Find where the given text appears and provide that cell's center as [x, y] coordinate. 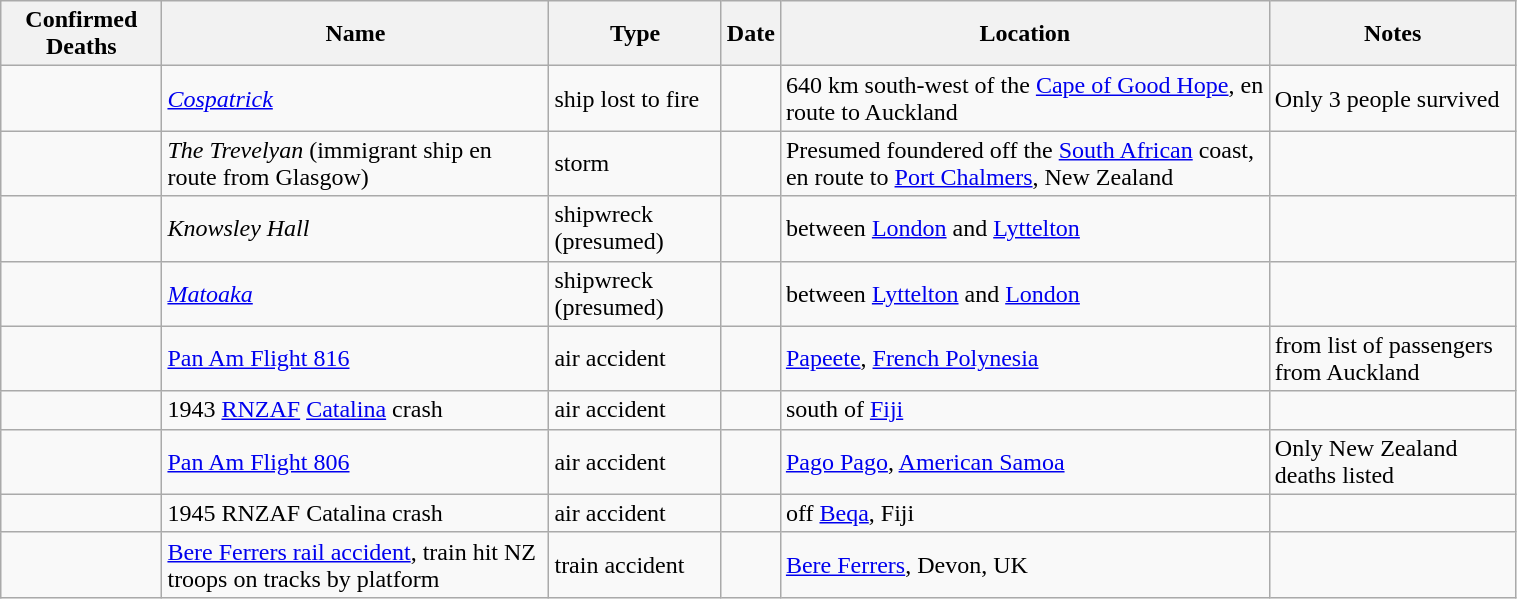
Only New Zealand deaths listed [1392, 462]
off Beqa, Fiji [1024, 513]
The Trevelyan (immigrant ship en route from Glasgow) [356, 164]
train accident [635, 564]
Only 3 people survived [1392, 98]
from list of passengers from Auckland [1392, 358]
ship lost to fire [635, 98]
640 km south-west of the Cape of Good Hope, en route to Auckland [1024, 98]
Notes [1392, 34]
Location [1024, 34]
Pan Am Flight 816 [356, 358]
Pago Pago, American Samoa [1024, 462]
between London and Lyttelton [1024, 228]
between Lyttelton and London [1024, 294]
Name [356, 34]
1945 RNZAF Catalina crash [356, 513]
Confirmed Deaths [82, 34]
storm [635, 164]
Date [750, 34]
1943 RNZAF Catalina crash [356, 410]
south of Fiji [1024, 410]
Type [635, 34]
Knowsley Hall [356, 228]
Papeete, French Polynesia [1024, 358]
Pan Am Flight 806 [356, 462]
Bere Ferrers, Devon, UK [1024, 564]
Bere Ferrers rail accident, train hit NZ troops on tracks by platform [356, 564]
Cospatrick [356, 98]
Presumed foundered off the South African coast, en route to Port Chalmers, New Zealand [1024, 164]
Matoaka [356, 294]
